Return the [X, Y] coordinate for the center point of the cell that contains the specified text.  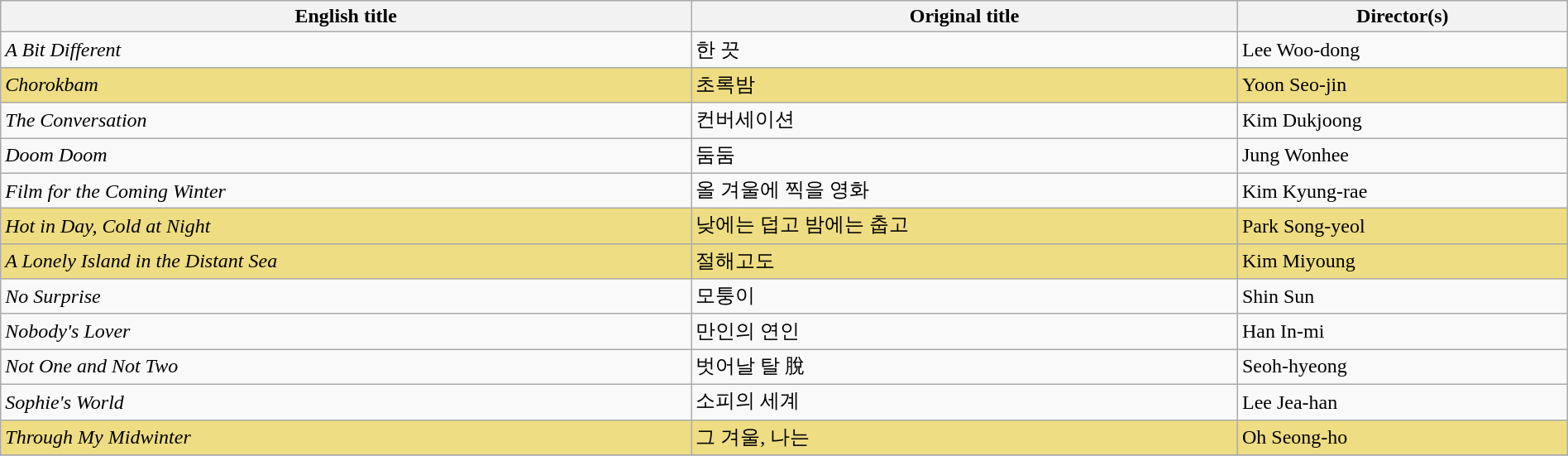
초록밤 [964, 84]
Director(s) [1403, 17]
Park Song-yeol [1403, 227]
Hot in Day, Cold at Night [346, 227]
Jung Wonhee [1403, 156]
절해고도 [964, 262]
Not One and Not Two [346, 367]
만인의 연인 [964, 331]
둠둠 [964, 156]
Nobody's Lover [346, 331]
Kim Kyung-rae [1403, 190]
Doom Doom [346, 156]
A Bit Different [346, 50]
Film for the Coming Winter [346, 190]
소피의 세계 [964, 402]
Shin Sun [1403, 296]
낮에는 덥고 밤에는 춥고 [964, 227]
Kim Miyoung [1403, 262]
벗어날 탈 脫 [964, 367]
한 끗 [964, 50]
Through My Midwinter [346, 437]
올 겨울에 찍을 영화 [964, 190]
The Conversation [346, 121]
Han In-mi [1403, 331]
Original title [964, 17]
No Surprise [346, 296]
Sophie's World [346, 402]
Chorokbam [346, 84]
Seoh-hyeong [1403, 367]
Yoon Seo-jin [1403, 84]
English title [346, 17]
컨버세이션 [964, 121]
Lee Woo-dong [1403, 50]
Kim Dukjoong [1403, 121]
A Lonely Island in the Distant Sea [346, 262]
그 겨울, 나는 [964, 437]
Lee Jea-han [1403, 402]
모퉁이 [964, 296]
Oh Seong-ho [1403, 437]
